Scan for the cell matching the given text and deliver its (x, y) coordinate at center. 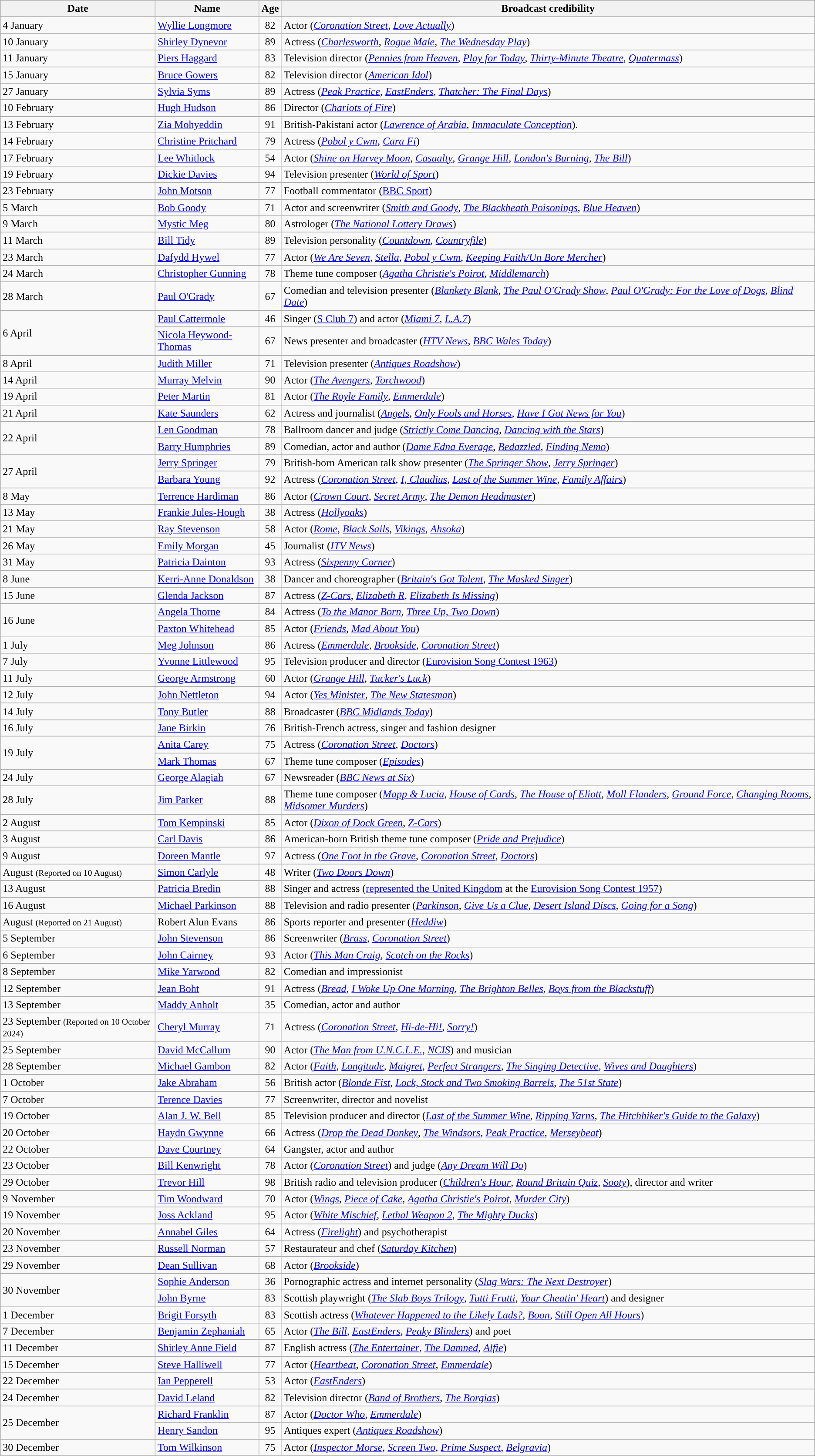
Tim Woodward (207, 1199)
Anita Carey (207, 744)
84 (270, 612)
16 July (78, 728)
15 January (78, 75)
Piers Haggard (207, 58)
7 October (78, 1100)
45 (270, 546)
Broadcast credibility (548, 9)
Michael Gambon (207, 1066)
Frankie Jules-Hough (207, 513)
Actor (The Avengers, Torchwood) (548, 380)
David Leland (207, 1398)
Glenda Jackson (207, 595)
Television and radio presenter (Parkinson, Give Us a Clue, Desert Island Discs, Going for a Song) (548, 905)
Singer and actress (represented the United Kingdom at the Eurovision Song Contest 1957) (548, 889)
14 February (78, 141)
John Stevenson (207, 938)
1 October (78, 1083)
George Armstrong (207, 678)
Peter Martin (207, 397)
News presenter and broadcaster (HTV News, BBC Wales Today) (548, 341)
23 September (Reported on 10 October 2024) (78, 1027)
28 September (78, 1066)
Actress (Firelight) and psychotherapist (548, 1232)
Tom Wilkinson (207, 1447)
8 September (78, 972)
Christine Pritchard (207, 141)
Zia Mohyeddin (207, 124)
5 September (78, 938)
Mystic Meg (207, 224)
7 December (78, 1332)
Christopher Gunning (207, 274)
American-born British theme tune composer (Pride and Prejudice) (548, 839)
10 January (78, 42)
Dickie Davies (207, 174)
Dean Sullivan (207, 1265)
Mark Thomas (207, 761)
Richard Franklin (207, 1414)
Russell Norman (207, 1248)
Actor (The Bill, EastEnders, Peaky Blinders) and poet (548, 1332)
30 December (78, 1447)
Dafydd Hywel (207, 257)
Paul Cattermole (207, 319)
Actress (Sixpenny Corner) (548, 562)
13 August (78, 889)
Terence Davies (207, 1100)
Doreen Mantle (207, 856)
Actress (Hollyoaks) (548, 513)
Emily Morgan (207, 546)
Actor (Wings, Piece of Cake, Agatha Christie's Poirot, Murder City) (548, 1199)
Hugh Hudson (207, 108)
Age (270, 9)
Television presenter (Antiques Roadshow) (548, 363)
Name (207, 9)
15 June (78, 595)
65 (270, 1332)
57 (270, 1248)
Actress (Pobol y Cwm, Cara Fi) (548, 141)
68 (270, 1265)
Television producer and director (Last of the Summer Wine, Ripping Yarns, The Hitchhiker's Guide to the Galaxy) (548, 1116)
58 (270, 529)
19 October (78, 1116)
Actress (Bread, I Woke Up One Morning, The Brighton Belles, Boys from the Blackstuff) (548, 988)
Kerri-Anne Donaldson (207, 579)
25 September (78, 1049)
35 (270, 1005)
Trevor Hill (207, 1182)
Len Goodman (207, 430)
Newsreader (BBC News at Six) (548, 778)
16 August (78, 905)
Barry Humphries (207, 446)
13 September (78, 1005)
81 (270, 397)
27 April (78, 471)
Actor (Heartbeat, Coronation Street, Emmerdale) (548, 1365)
Actress (Drop the Dead Donkey, The Windsors, Peak Practice, Merseybeat) (548, 1133)
70 (270, 1199)
Television producer and director (Eurovision Song Contest 1963) (548, 662)
Wyllie Longmore (207, 25)
Patricia Dainton (207, 562)
Haydn Gwynne (207, 1133)
Actor (Friends, Mad About You) (548, 629)
Annabel Giles (207, 1232)
Comedian and impressionist (548, 972)
Actor (Grange Hill, Tucker's Luck) (548, 678)
Robert Alun Evans (207, 922)
11 July (78, 678)
Actor and screenwriter (Smith and Goody, The Blackheath Poisonings, Blue Heaven) (548, 208)
Director (Chariots of Fire) (548, 108)
2 August (78, 823)
20 October (78, 1133)
24 July (78, 778)
62 (270, 413)
Tony Butler (207, 711)
24 December (78, 1398)
13 February (78, 124)
23 March (78, 257)
Actor (Dixon of Dock Green, Z-Cars) (548, 823)
98 (270, 1182)
Theme tune composer (Mapp & Lucia, House of Cards, The House of Eliott, Moll Flanders, Ground Force, Changing Rooms, Midsomer Murders) (548, 800)
Actor (The Man from U.N.C.L.E., NCIS) and musician (548, 1049)
Date (78, 9)
Sophie Anderson (207, 1281)
46 (270, 319)
Bruce Gowers (207, 75)
9 November (78, 1199)
12 September (78, 988)
Singer (S Club 7) and actor (Miami 7, L.A.7) (548, 319)
John Byrne (207, 1298)
Jim Parker (207, 800)
23 October (78, 1166)
David McCallum (207, 1049)
Carl Davis (207, 839)
Paxton Whitehead (207, 629)
Football commentator (BBC Sport) (548, 191)
92 (270, 479)
23 February (78, 191)
English actress (The Entertainer, The Damned, Alfie) (548, 1348)
29 October (78, 1182)
8 June (78, 579)
Jerry Springer (207, 463)
Cheryl Murray (207, 1027)
Antiques expert (Antiques Roadshow) (548, 1431)
Yvonne Littlewood (207, 662)
Screenwriter, director and novelist (548, 1100)
Dancer and choreographer (Britain's Got Talent, The Masked Singer) (548, 579)
26 May (78, 546)
Actor (Yes Minister, The New Statesman) (548, 695)
6 September (78, 955)
19 February (78, 174)
21 April (78, 413)
British-French actress, singer and fashion designer (548, 728)
54 (270, 158)
28 March (78, 296)
Tom Kempinski (207, 823)
48 (270, 872)
Restaurateur and chef (Saturday Kitchen) (548, 1248)
Jean Boht (207, 988)
British-Pakistani actor (Lawrence of Arabia, Immaculate Conception). (548, 124)
20 November (78, 1232)
Television director (Band of Brothers, The Borgias) (548, 1398)
Actor (The Royle Family, Emmerdale) (548, 397)
15 December (78, 1365)
Theme tune composer (Episodes) (548, 761)
30 November (78, 1290)
Actor (Doctor Who, Emmerdale) (548, 1414)
Comedian and television presenter (Blankety Blank, The Paul O'Grady Show, Paul O'Grady: For the Love of Dogs, Blind Date) (548, 296)
Actress (Peak Practice, EastEnders, Thatcher: The Final Days) (548, 91)
56 (270, 1083)
Mike Yarwood (207, 972)
Shirley Dynevor (207, 42)
John Motson (207, 191)
36 (270, 1281)
Actor (EastEnders) (548, 1381)
80 (270, 224)
3 August (78, 839)
Actor (Rome, Black Sails, Vikings, Ahsoka) (548, 529)
Actor (Inspector Morse, Screen Two, Prime Suspect, Belgravia) (548, 1447)
Paul O'Grady (207, 296)
August (Reported on 10 August) (78, 872)
Actor (We Are Seven, Stella, Pobol y Cwm, Keeping Faith/Un Bore Mercher) (548, 257)
Actor (Coronation Street) and judge (Any Dream Will Do) (548, 1166)
Meg Johnson (207, 645)
Kate Saunders (207, 413)
Television personality (Countdown, Countryfile) (548, 241)
Bill Kenwright (207, 1166)
John Cairney (207, 955)
Gangster, actor and author (548, 1149)
Shirley Anne Field (207, 1348)
10 February (78, 108)
1 July (78, 645)
Sports reporter and presenter (Heddiw) (548, 922)
Actress (Charlesworth, Rogue Male, The Wednesday Play) (548, 42)
Actress (Coronation Street, Doctors) (548, 744)
Sylvia Syms (207, 91)
Dave Courtney (207, 1149)
British-born American talk show presenter (The Springer Show, Jerry Springer) (548, 463)
53 (270, 1381)
Actor (This Man Craig, Scotch on the Rocks) (548, 955)
16 June (78, 620)
Ian Pepperell (207, 1381)
19 November (78, 1215)
Actor (Shine on Harvey Moon, Casualty, Grange Hill, London's Burning, The Bill) (548, 158)
Murray Melvin (207, 380)
Patricia Bredin (207, 889)
Actor (Brookside) (548, 1265)
Nicola Heywood-Thomas (207, 341)
Maddy Anholt (207, 1005)
9 March (78, 224)
97 (270, 856)
14 April (78, 380)
Comedian, actor and author (548, 1005)
Television director (Pennies from Heaven, Play for Today, Thirty-Minute Theatre, Quatermass) (548, 58)
Brigit Forsyth (207, 1315)
Actress (One Foot in the Grave, Coronation Street, Doctors) (548, 856)
11 January (78, 58)
Bill Tidy (207, 241)
John Nettleton (207, 695)
Actress and journalist (Angels, Only Fools and Horses, Have I Got News for You) (548, 413)
British actor (Blonde Fist, Lock, Stock and Two Smoking Barrels, The 51st State) (548, 1083)
Actor (Faith, Longitude, Maigret, Perfect Strangers, The Singing Detective, Wives and Daughters) (548, 1066)
Actress (To the Manor Born, Three Up, Two Down) (548, 612)
Actor (Coronation Street, Love Actually) (548, 25)
7 July (78, 662)
Michael Parkinson (207, 905)
Television director (American Idol) (548, 75)
Scottish actress (Whatever Happened to the Likely Lads?, Boon, Still Open All Hours) (548, 1315)
5 March (78, 208)
8 May (78, 496)
Simon Carlyle (207, 872)
31 May (78, 562)
6 April (78, 333)
Broadcaster (BBC Midlands Today) (548, 711)
13 May (78, 513)
9 August (78, 856)
Actor (White Mischief, Lethal Weapon 2, The Mighty Ducks) (548, 1215)
Barbara Young (207, 479)
76 (270, 728)
14 July (78, 711)
22 December (78, 1381)
Terrence Hardiman (207, 496)
11 March (78, 241)
Bob Goody (207, 208)
Henry Sandon (207, 1431)
Pornographic actress and internet personality (Slag Wars: The Next Destroyer) (548, 1281)
Astrologer (The National Lottery Draws) (548, 224)
4 January (78, 25)
22 October (78, 1149)
25 December (78, 1422)
24 March (78, 274)
Actress (Z-Cars, Elizabeth R, Elizabeth Is Missing) (548, 595)
60 (270, 678)
Journalist (ITV News) (548, 546)
George Alagiah (207, 778)
1 December (78, 1315)
Television presenter (World of Sport) (548, 174)
Steve Halliwell (207, 1365)
Benjamin Zephaniah (207, 1332)
Alan J. W. Bell (207, 1116)
British radio and television producer (Children's Hour, Round Britain Quiz, Sooty), director and writer (548, 1182)
29 November (78, 1265)
19 April (78, 397)
28 July (78, 800)
Joss Ackland (207, 1215)
27 January (78, 91)
8 April (78, 363)
Actor (Crown Court, Secret Army, The Demon Headmaster) (548, 496)
Ray Stevenson (207, 529)
21 May (78, 529)
August (Reported on 21 August) (78, 922)
12 July (78, 695)
Lee Whitlock (207, 158)
Actress (Coronation Street, I, Claudius, Last of the Summer Wine, Family Affairs) (548, 479)
Scottish playwright (The Slab Boys Trilogy, Tutti Frutti, Your Cheatin' Heart) and designer (548, 1298)
Comedian, actor and author (Dame Edna Everage, Bedazzled, Finding Nemo) (548, 446)
Jane Birkin (207, 728)
17 February (78, 158)
Actress (Coronation Street, Hi-de-Hi!, Sorry!) (548, 1027)
11 December (78, 1348)
Actress (Emmerdale, Brookside, Coronation Street) (548, 645)
22 April (78, 438)
Screenwriter (Brass, Coronation Street) (548, 938)
Judith Miller (207, 363)
Writer (Two Doors Down) (548, 872)
Ballroom dancer and judge (Strictly Come Dancing, Dancing with the Stars) (548, 430)
Theme tune composer (Agatha Christie's Poirot, Middlemarch) (548, 274)
Angela Thorne (207, 612)
66 (270, 1133)
23 November (78, 1248)
Jake Abraham (207, 1083)
19 July (78, 753)
